For the text-containing cell, return its midpoint in (x, y) coordinate format. 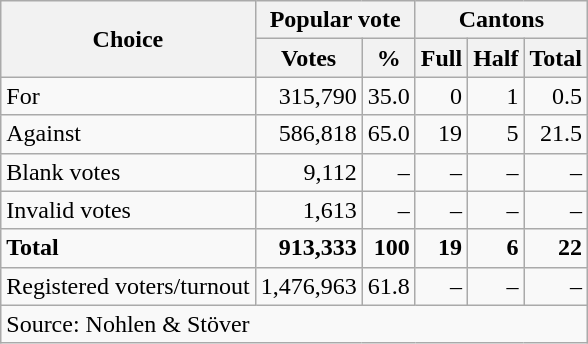
Cantons (501, 20)
9,112 (308, 172)
21.5 (556, 134)
0.5 (556, 96)
Votes (308, 58)
913,333 (308, 248)
315,790 (308, 96)
61.8 (388, 286)
6 (496, 248)
0 (441, 96)
65.0 (388, 134)
1,476,963 (308, 286)
Invalid votes (128, 210)
Registered voters/turnout (128, 286)
35.0 (388, 96)
1 (496, 96)
Blank votes (128, 172)
Full (441, 58)
Popular vote (335, 20)
5 (496, 134)
Against (128, 134)
Half (496, 58)
Source: Nohlen & Stöver (294, 324)
For (128, 96)
100 (388, 248)
Choice (128, 39)
22 (556, 248)
586,818 (308, 134)
1,613 (308, 210)
% (388, 58)
